From the cell containing the given text, extract its center point as (X, Y) coordinate. 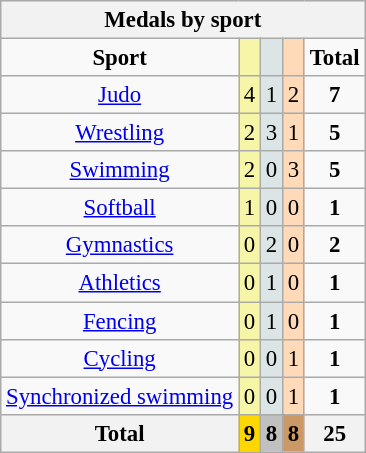
Medals by sport (183, 20)
Gymnastics (120, 245)
Cycling (120, 358)
9 (249, 433)
Fencing (120, 321)
Athletics (120, 283)
Softball (120, 208)
Synchronized swimming (120, 396)
4 (249, 95)
Wrestling (120, 133)
Judo (120, 95)
Sport (120, 58)
25 (334, 433)
7 (334, 95)
Swimming (120, 170)
